Determine the (x, y) coordinate at the center of the cell enclosing the given text.  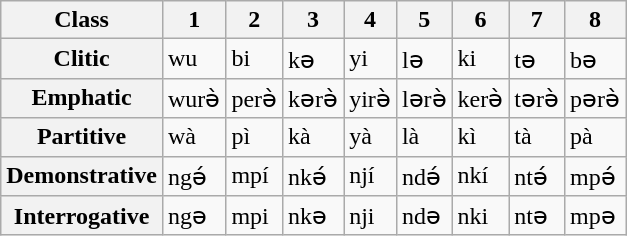
kə (314, 59)
Class (82, 20)
Clitic (82, 59)
1 (194, 20)
lərə̀ (424, 98)
nkə (314, 216)
mpí (254, 176)
5 (424, 20)
ki (480, 59)
Partitive (82, 137)
nkə́ (314, 176)
pərə̀ (596, 98)
mpə́ (596, 176)
4 (370, 20)
tə (537, 59)
ndə́ (424, 176)
Interrogative (82, 216)
pà (596, 137)
2 (254, 20)
6 (480, 20)
kərə̀ (314, 98)
mpi (254, 216)
Demonstrative (82, 176)
7 (537, 20)
nji (370, 216)
yirə̀ (370, 98)
yà (370, 137)
perə̀ (254, 98)
pì (254, 137)
ngə (194, 216)
8 (596, 20)
wu (194, 59)
tà (537, 137)
kerə̀ (480, 98)
wà (194, 137)
tərə̀ (537, 98)
nkí (480, 176)
ndə (424, 216)
3 (314, 20)
kì (480, 137)
là (424, 137)
yi (370, 59)
nki (480, 216)
bi (254, 59)
mpə (596, 216)
bə (596, 59)
ntə́ (537, 176)
ntə (537, 216)
kà (314, 137)
wurə̀ (194, 98)
Emphatic (82, 98)
ngə́ (194, 176)
njí (370, 176)
lə (424, 59)
